Return (x, y) of the center of cell containing provided text 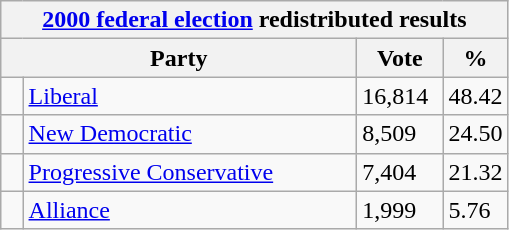
Party (179, 58)
Liberal (190, 96)
5.76 (476, 210)
8,509 (400, 134)
Alliance (190, 210)
7,404 (400, 172)
2000 federal election redistributed results (254, 20)
21.32 (476, 172)
16,814 (400, 96)
New Democratic (190, 134)
Progressive Conservative (190, 172)
1,999 (400, 210)
24.50 (476, 134)
Vote (400, 58)
48.42 (476, 96)
% (476, 58)
